Detect which cell encompasses the target text, then output its [x, y] center coordinate. 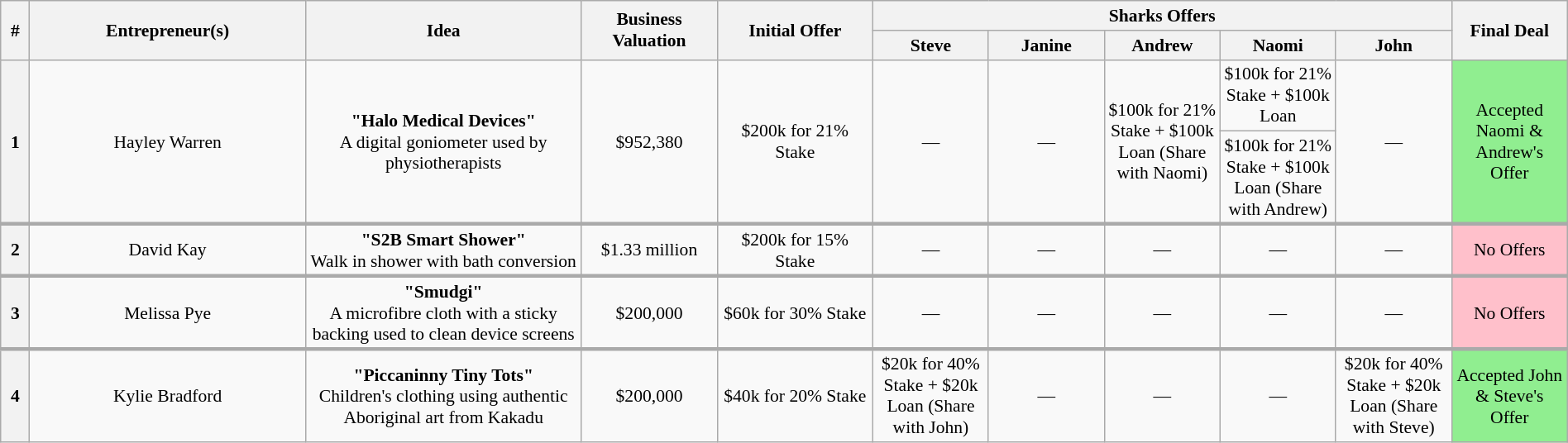
Andrew [1162, 45]
$200k for 15% Stake [795, 250]
Steve [930, 45]
"Piccaninny Tiny Tots" Children's clothing using authentic Aboriginal art from Kakadu [443, 396]
1 [15, 142]
$20k for 40% Stake + $20k Loan (Share with Steve) [1394, 396]
$100k for 21% Stake + $100k Loan [1278, 96]
$1.33 million [649, 250]
Janine [1046, 45]
Entrepreneur(s) [168, 30]
Accepted John & Steve's Offer [1509, 396]
Business Valuation [649, 30]
# [15, 30]
"Halo Medical Devices" A digital goniometer used by physiotherapists [443, 142]
Naomi [1278, 45]
John [1394, 45]
Sharks Offers [1162, 16]
Idea [443, 30]
Hayley Warren [168, 142]
$20k for 40% Stake + $20k Loan (Share with John) [930, 396]
$60k for 30% Stake [795, 312]
$100k for 21% Stake + $100k Loan (Share with Andrew) [1278, 178]
Kylie Bradford [168, 396]
Accepted Naomi & Andrew's Offer [1509, 142]
$100k for 21% Stake + $100k Loan (Share with Naomi) [1162, 142]
"Smudgi" A microfibre cloth with a sticky backing used to clean device screens [443, 312]
$952,380 [649, 142]
Final Deal [1509, 30]
"S2B Smart Shower" Walk in shower with bath conversion [443, 250]
$40k for 20% Stake [795, 396]
3 [15, 312]
David Kay [168, 250]
4 [15, 396]
Initial Offer [795, 30]
2 [15, 250]
Melissa Pye [168, 312]
$200k for 21% Stake [795, 142]
